Find where the given text appears and provide that cell's center as (x, y) coordinate. 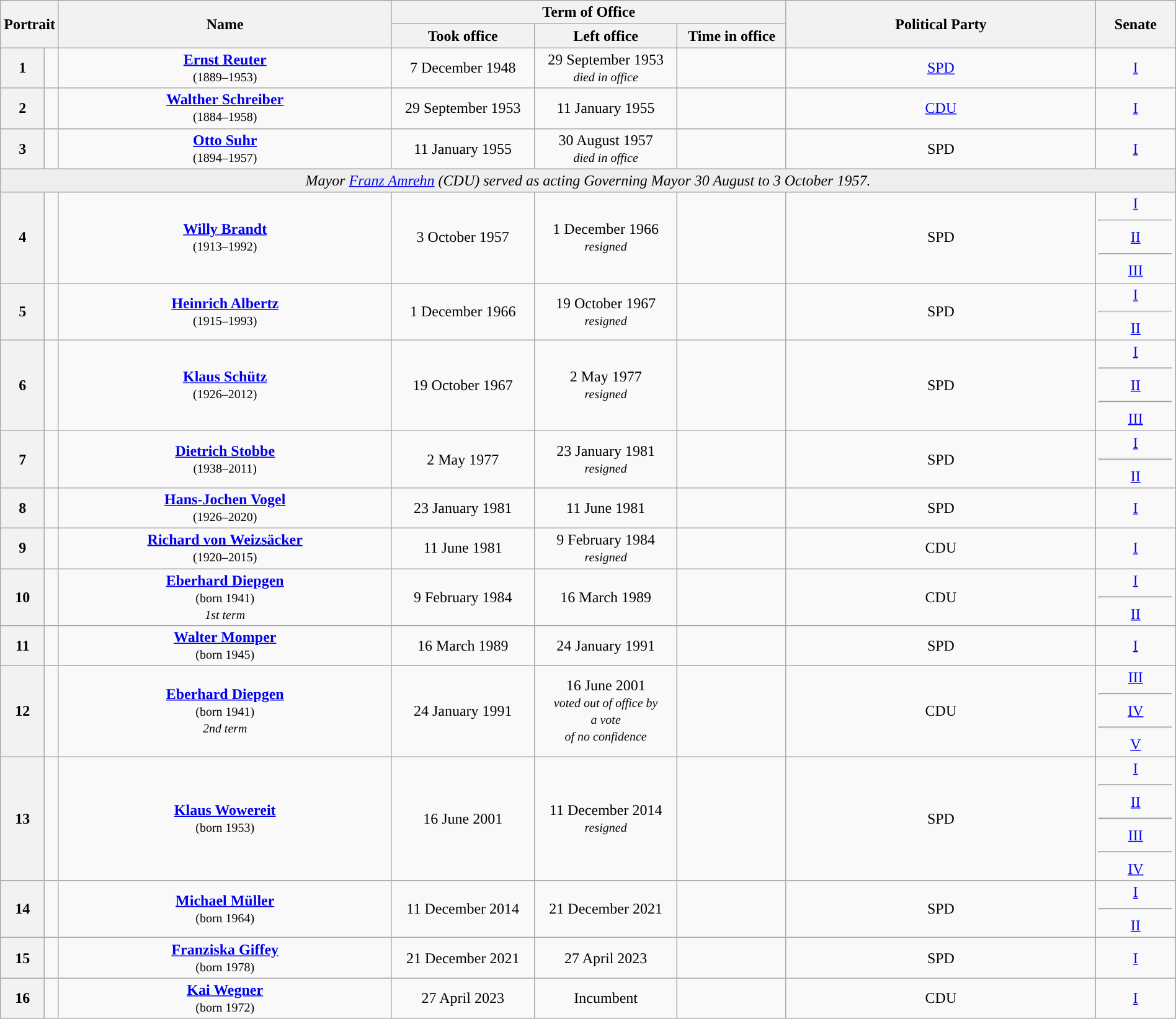
14 (22, 909)
Senate (1135, 24)
Walther Schreiber(1884–1958) (225, 108)
8 (22, 507)
Kai Wegner(born 1972) (225, 999)
16 June 2001 (463, 819)
IIIIVV (1135, 711)
11 December 2014 (463, 909)
15 (22, 958)
7 (22, 459)
Hans-Jochen Vogel(1926–2020) (225, 507)
Willy Brandt(1913–1992) (225, 238)
IIIIIIIV (1135, 819)
Ernst Reuter(1889–1953) (225, 68)
9 February 1984resigned (605, 548)
Klaus Schütz(1926–2012) (225, 385)
2 (22, 108)
16 June 2001voted out of office bya voteof no confidence (605, 711)
Mayor Franz Amrehn (CDU) served as acting Governing Mayor 30 August to 3 October 1957. (588, 180)
5 (22, 311)
19 October 1967 (463, 385)
Time in office (732, 36)
30 August 1957died in office (605, 149)
Eberhard Diepgen(born 1941)1st term (225, 597)
16 (22, 999)
9 (22, 548)
Klaus Wowereit(born 1953) (225, 819)
Walter Momper(born 1945) (225, 646)
Left office (605, 36)
29 September 1953died in office (605, 68)
7 December 1948 (463, 68)
3 (22, 149)
11 December 2014resigned (605, 819)
Heinrich Albertz(1915–1993) (225, 311)
Eberhard Diepgen(born 1941)2nd term (225, 711)
29 September 1953 (463, 108)
10 (22, 597)
Political Party (940, 24)
11 (22, 646)
23 January 1981resigned (605, 459)
19 October 1967resigned (605, 311)
Richard von Weizsäcker(1920–2015) (225, 548)
13 (22, 819)
6 (22, 385)
Incumbent (605, 999)
9 February 1984 (463, 597)
1 December 1966 (463, 311)
4 (22, 238)
2 May 1977resigned (605, 385)
Dietrich Stobbe(1938–2011) (225, 459)
Portrait (30, 24)
3 October 1957 (463, 238)
Michael Müller(born 1964) (225, 909)
Term of Office (589, 12)
Otto Suhr(1894–1957) (225, 149)
2 May 1977 (463, 459)
12 (22, 711)
1 December 1966resigned (605, 238)
23 January 1981 (463, 507)
Took office (463, 36)
Franziska Giffey(born 1978) (225, 958)
1 (22, 68)
Name (225, 24)
